Return (x, y) of the center of cell containing provided text 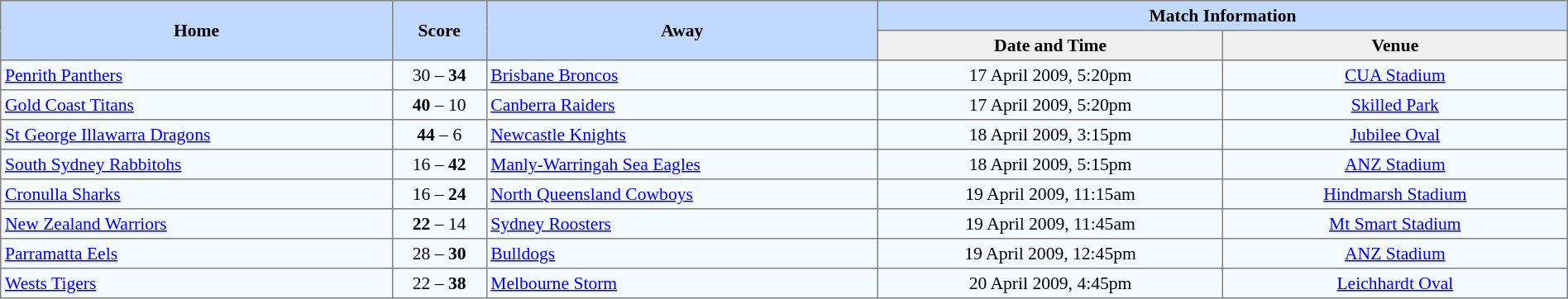
New Zealand Warriors (197, 224)
Skilled Park (1394, 105)
Score (439, 31)
16 – 24 (439, 194)
Sydney Roosters (682, 224)
Canberra Raiders (682, 105)
St George Illawarra Dragons (197, 135)
Leichhardt Oval (1394, 283)
North Queensland Cowboys (682, 194)
Newcastle Knights (682, 135)
Mt Smart Stadium (1394, 224)
Jubilee Oval (1394, 135)
Wests Tigers (197, 283)
22 – 14 (439, 224)
Cronulla Sharks (197, 194)
18 April 2009, 5:15pm (1050, 164)
Parramatta Eels (197, 254)
28 – 30 (439, 254)
44 – 6 (439, 135)
40 – 10 (439, 105)
19 April 2009, 11:45am (1050, 224)
Melbourne Storm (682, 283)
Match Information (1223, 16)
18 April 2009, 3:15pm (1050, 135)
CUA Stadium (1394, 75)
19 April 2009, 11:15am (1050, 194)
Brisbane Broncos (682, 75)
Date and Time (1050, 45)
Venue (1394, 45)
20 April 2009, 4:45pm (1050, 283)
Bulldogs (682, 254)
30 – 34 (439, 75)
16 – 42 (439, 164)
Home (197, 31)
Penrith Panthers (197, 75)
22 – 38 (439, 283)
South Sydney Rabbitohs (197, 164)
Hindmarsh Stadium (1394, 194)
19 April 2009, 12:45pm (1050, 254)
Gold Coast Titans (197, 105)
Away (682, 31)
Manly-Warringah Sea Eagles (682, 164)
